Output the (X, Y) coordinate of the center of the cell containing the given text.  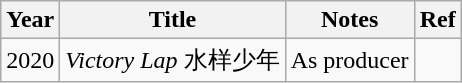
Year (30, 20)
Title (172, 20)
As producer (350, 60)
Ref (438, 20)
Notes (350, 20)
2020 (30, 60)
Victory Lap 水样少年 (172, 60)
